Identify which cell holds the provided text, then report its (X, Y) central coordinate. 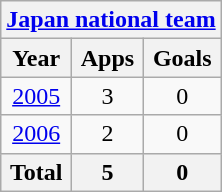
Goals (182, 58)
2005 (36, 96)
2006 (36, 134)
Apps (108, 58)
2 (108, 134)
3 (108, 96)
5 (108, 172)
Total (36, 172)
Year (36, 58)
Japan national team (111, 20)
